Determine the [x, y] coordinate at the center of the cell enclosing the given text.  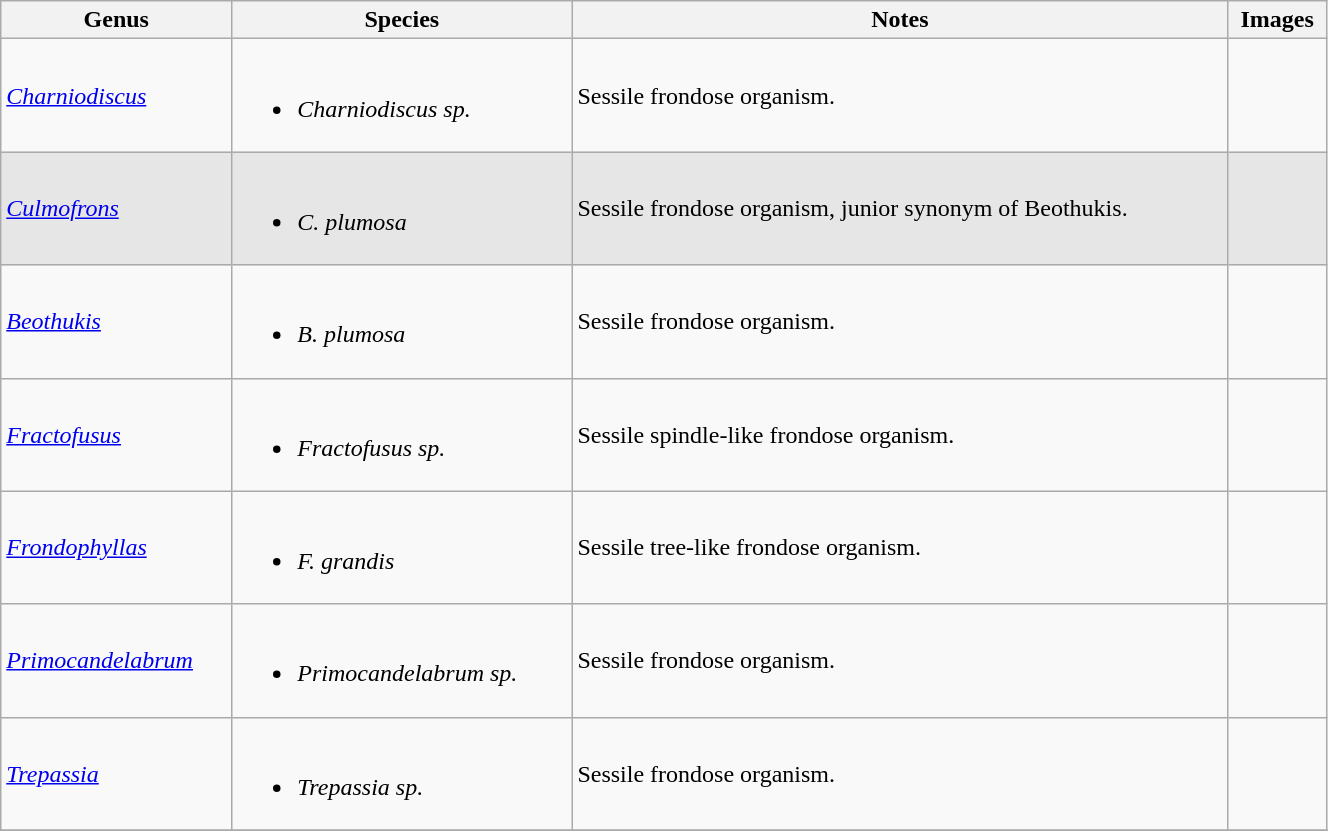
Sessile spindle-like frondose organism. [900, 434]
B. plumosa [402, 322]
Sessile tree-like frondose organism. [900, 548]
Primocandelabrum [116, 660]
Charniodiscus sp. [402, 96]
Fractofusus sp. [402, 434]
Charniodiscus [116, 96]
Genus [116, 20]
Images [1278, 20]
Culmofrons [116, 208]
Frondophyllas [116, 548]
Primocandelabrum sp. [402, 660]
F. grandis [402, 548]
Notes [900, 20]
Fractofusus [116, 434]
Trepassia sp. [402, 774]
Sessile frondose organism, junior synonym of Beothukis. [900, 208]
Beothukis [116, 322]
Trepassia [116, 774]
C. plumosa [402, 208]
Species [402, 20]
